Scan for the cell matching the given text and deliver its (x, y) coordinate at center. 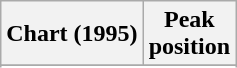
Peakposition (189, 34)
Chart (1995) (72, 34)
